Capture the cell that displays the provided text and extract its [X, Y] central coordinate. 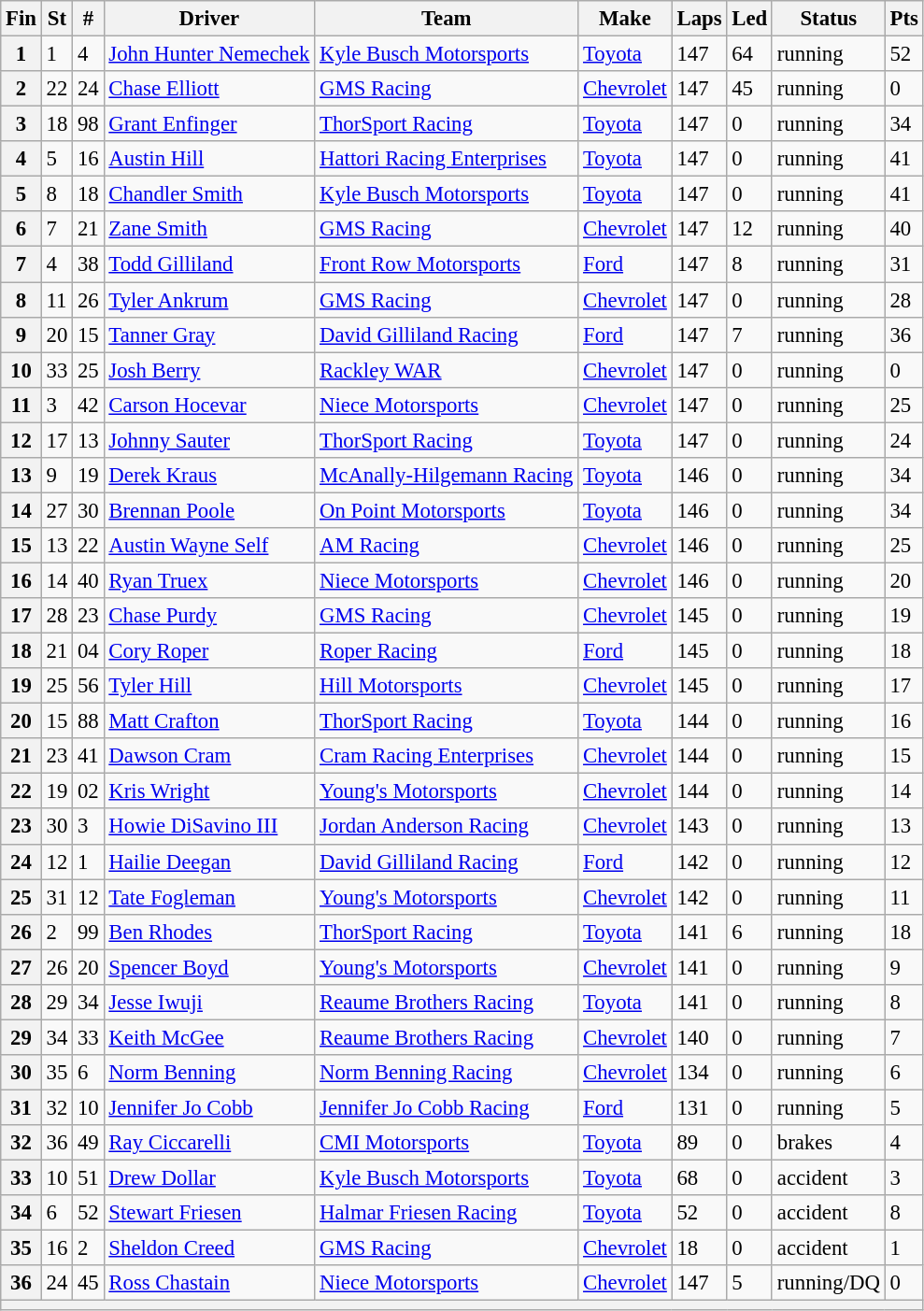
38 [88, 264]
Make [625, 19]
89 [699, 1143]
Todd Gilliland [209, 264]
Norm Benning [209, 1073]
98 [88, 124]
Josh Berry [209, 370]
John Hunter Nemechek [209, 54]
Sheldon Creed [209, 1248]
Team [447, 19]
Austin Hill [209, 159]
Laps [699, 19]
99 [88, 932]
Tyler Ankrum [209, 300]
Drew Dollar [209, 1178]
On Point Motorsports [447, 510]
# [88, 19]
McAnally-Hilgemann Racing [447, 476]
Hailie Deegan [209, 862]
Ryan Truex [209, 580]
Ray Ciccarelli [209, 1143]
Cram Racing Enterprises [447, 756]
04 [88, 651]
brakes [828, 1143]
St [56, 19]
Hattori Racing Enterprises [447, 159]
Johnny Sauter [209, 440]
Tate Fogleman [209, 897]
Ben Rhodes [209, 932]
49 [88, 1143]
Brennan Poole [209, 510]
Norm Benning Racing [447, 1073]
Austin Wayne Self [209, 546]
143 [699, 827]
Status [828, 19]
Kris Wright [209, 791]
51 [88, 1178]
Carson Hocevar [209, 405]
131 [699, 1107]
Howie DiSavino III [209, 827]
Rackley WAR [447, 370]
Driver [209, 19]
AM Racing [447, 546]
Pts [904, 19]
Ross Chastain [209, 1283]
Roper Racing [447, 651]
140 [699, 1037]
68 [699, 1178]
Chase Purdy [209, 616]
Zane Smith [209, 229]
Tyler Hill [209, 686]
88 [88, 721]
Jennifer Jo Cobb [209, 1107]
Grant Enfinger [209, 124]
Hill Motorsports [447, 686]
Fin [21, 19]
02 [88, 791]
running/DQ [828, 1283]
Chase Elliott [209, 89]
56 [88, 686]
Jordan Anderson Racing [447, 827]
Front Row Motorsports [447, 264]
Keith McGee [209, 1037]
Stewart Friesen [209, 1213]
Cory Roper [209, 651]
64 [749, 54]
Halmar Friesen Racing [447, 1213]
Matt Crafton [209, 721]
Jennifer Jo Cobb Racing [447, 1107]
Tanner Gray [209, 335]
Derek Kraus [209, 476]
42 [88, 405]
Led [749, 19]
CMI Motorsports [447, 1143]
134 [699, 1073]
Chandler Smith [209, 194]
Jesse Iwuji [209, 1003]
Dawson Cram [209, 756]
Spencer Boyd [209, 967]
